Extract the (x, y) coordinate from the center of the cell holding the provided text.  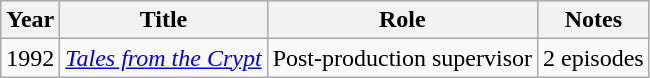
1992 (30, 58)
Tales from the Crypt (164, 58)
Notes (593, 20)
2 episodes (593, 58)
Role (402, 20)
Title (164, 20)
Year (30, 20)
Post-production supervisor (402, 58)
